Pinpoint the cell where the given text exists, returning its [X, Y] midpoint coordinate. 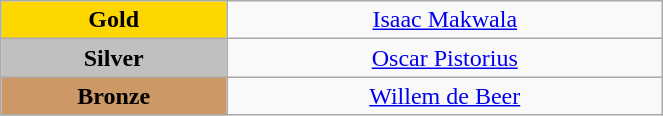
Oscar Pistorius [445, 58]
Isaac Makwala [445, 20]
Bronze [114, 96]
Willem de Beer [445, 96]
Gold [114, 20]
Silver [114, 58]
